Scan for the cell matching the given text and deliver its (X, Y) coordinate at center. 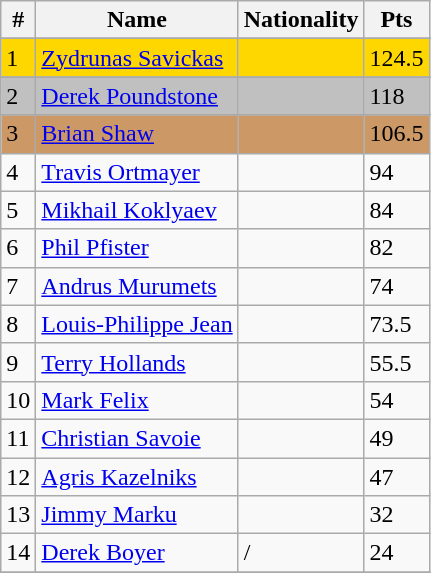
Name (137, 20)
Christian Savoie (137, 438)
12 (18, 477)
6 (18, 248)
14 (18, 553)
Mark Felix (137, 400)
Andrus Murumets (137, 286)
8 (18, 324)
Phil Pfister (137, 248)
/ (301, 553)
7 (18, 286)
24 (396, 553)
118 (396, 96)
1 (18, 58)
Mikhail Koklyaev (137, 210)
Derek Poundstone (137, 96)
5 (18, 210)
Travis Ortmayer (137, 172)
Derek Boyer (137, 553)
124.5 (396, 58)
2 (18, 96)
106.5 (396, 134)
11 (18, 438)
Brian Shaw (137, 134)
84 (396, 210)
73.5 (396, 324)
Zydrunas Savickas (137, 58)
Nationality (301, 20)
9 (18, 362)
82 (396, 248)
54 (396, 400)
Jimmy Marku (137, 515)
3 (18, 134)
4 (18, 172)
32 (396, 515)
55.5 (396, 362)
13 (18, 515)
Pts (396, 20)
Agris Kazelniks (137, 477)
Terry Hollands (137, 362)
94 (396, 172)
Louis-Philippe Jean (137, 324)
47 (396, 477)
74 (396, 286)
# (18, 20)
10 (18, 400)
49 (396, 438)
